Output the [x, y] coordinate of the center of the cell containing the given text.  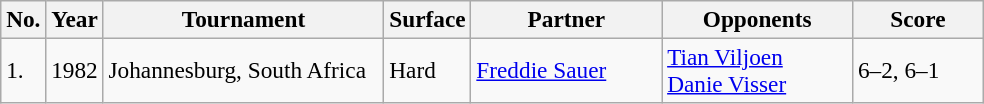
Freddie Sauer [566, 70]
Johannesburg, South Africa [244, 70]
Tournament [244, 19]
No. [24, 19]
Year [74, 19]
Partner [566, 19]
Tian Viljoen Danie Visser [758, 70]
Surface [428, 19]
1982 [74, 70]
Score [918, 19]
Hard [428, 70]
Opponents [758, 19]
6–2, 6–1 [918, 70]
1. [24, 70]
